Output the (x, y) coordinate of the center of the cell containing the given text.  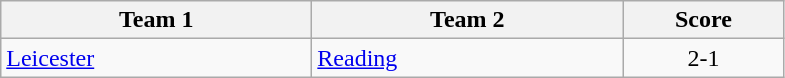
2-1 (704, 58)
Team 2 (468, 20)
Leicester (156, 58)
Team 1 (156, 20)
Reading (468, 58)
Score (704, 20)
